Provide the [x, y] coordinate of the cell's center where the given text is located.  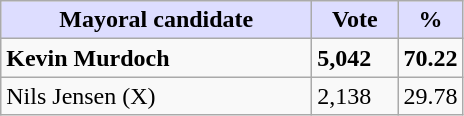
Mayoral candidate [156, 20]
2,138 [355, 96]
5,042 [355, 58]
% [430, 20]
Kevin Murdoch [156, 58]
70.22 [430, 58]
Nils Jensen (X) [156, 96]
Vote [355, 20]
29.78 [430, 96]
